For the text-containing cell, return its midpoint in [x, y] coordinate format. 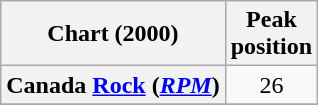
Canada Rock (RPM) [113, 85]
26 [271, 85]
Peakposition [271, 34]
Chart (2000) [113, 34]
